Identify which cell holds the provided text, then report its [x, y] central coordinate. 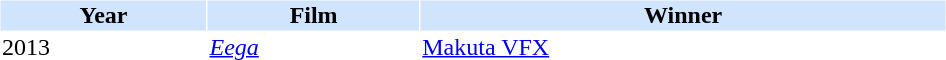
Film [314, 15]
Year [103, 15]
Winner [684, 15]
